Capture the cell that displays the provided text and extract its [x, y] central coordinate. 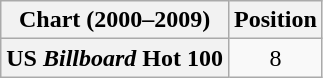
Chart (2000–2009) [115, 20]
Position [276, 20]
8 [276, 58]
US Billboard Hot 100 [115, 58]
